From the cell containing the given text, extract its center point as (x, y) coordinate. 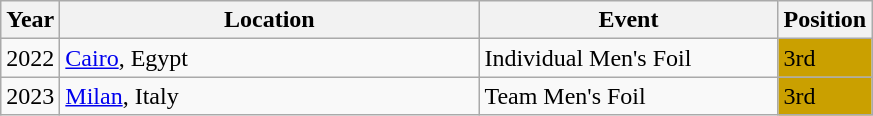
Year (30, 20)
Position (825, 20)
2023 (30, 96)
Individual Men's Foil (628, 58)
Event (628, 20)
Location (270, 20)
Cairo, Egypt (270, 58)
2022 (30, 58)
Team Men's Foil (628, 96)
Milan, Italy (270, 96)
